Return the [X, Y] coordinate for the center point of the cell that contains the specified text.  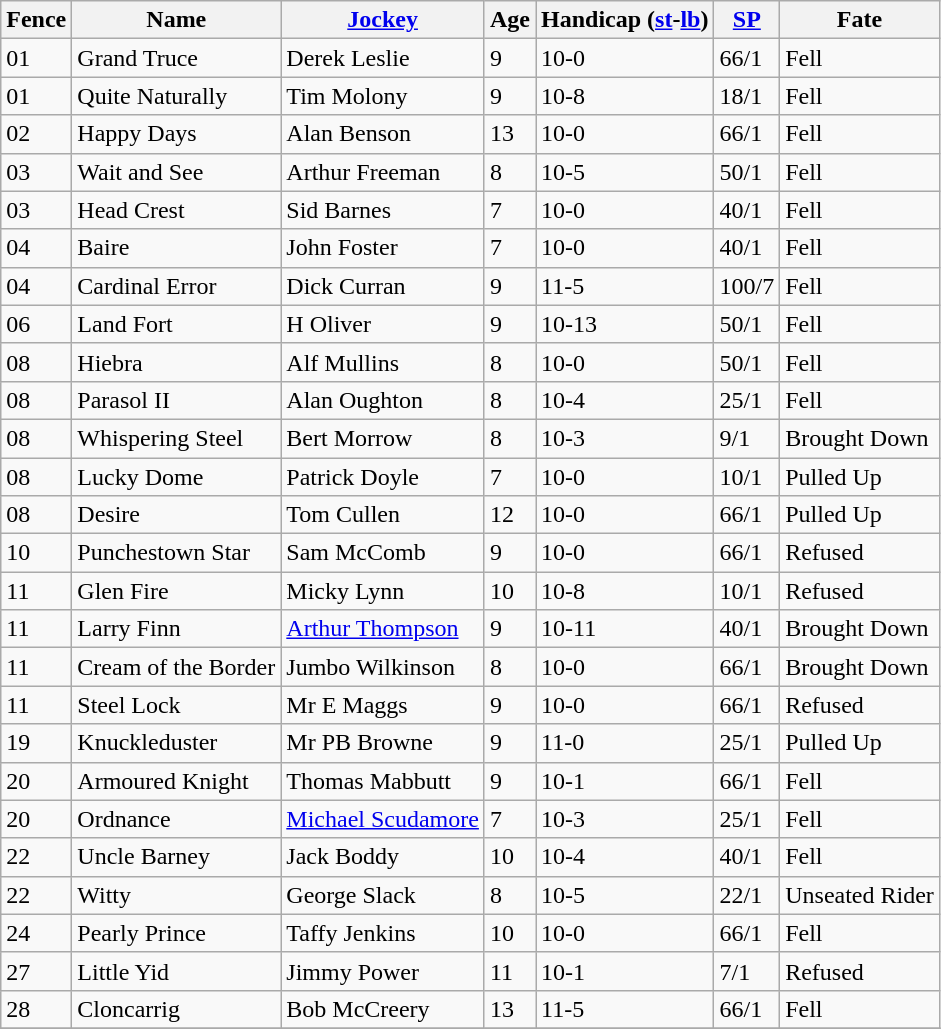
Alan Oughton [383, 400]
Arthur Thompson [383, 629]
Unseated Rider [860, 895]
H Oliver [383, 324]
Grand Truce [176, 58]
Happy Days [176, 134]
27 [36, 971]
Little Yid [176, 971]
Desire [176, 515]
Thomas Mabbutt [383, 781]
Fence [36, 20]
Head Crest [176, 210]
Name [176, 20]
Steel Lock [176, 705]
Jimmy Power [383, 971]
Taffy Jenkins [383, 933]
Uncle Barney [176, 857]
Witty [176, 895]
Whispering Steel [176, 438]
Parasol II [176, 400]
Arthur Freeman [383, 172]
Mr PB Browne [383, 743]
SP [747, 20]
100/7 [747, 286]
Punchestown Star [176, 553]
Age [510, 20]
Armoured Knight [176, 781]
Sid Barnes [383, 210]
11-0 [625, 743]
Ordnance [176, 819]
Baire [176, 248]
19 [36, 743]
9/1 [747, 438]
Tim Molony [383, 96]
18/1 [747, 96]
Tom Cullen [383, 515]
02 [36, 134]
Michael Scudamore [383, 819]
Alf Mullins [383, 362]
Wait and See [176, 172]
24 [36, 933]
Mr E Maggs [383, 705]
Bob McCreery [383, 1009]
Patrick Doyle [383, 477]
Larry Finn [176, 629]
Jack Boddy [383, 857]
Sam McComb [383, 553]
Alan Benson [383, 134]
Handicap (st-lb) [625, 20]
10-13 [625, 324]
Quite Naturally [176, 96]
Bert Morrow [383, 438]
Lucky Dome [176, 477]
Pearly Prince [176, 933]
12 [510, 515]
Fate [860, 20]
Cream of the Border [176, 667]
28 [36, 1009]
Land Fort [176, 324]
22/1 [747, 895]
Cloncarrig [176, 1009]
06 [36, 324]
Dick Curran [383, 286]
7/1 [747, 971]
George Slack [383, 895]
Jockey [383, 20]
Knuckleduster [176, 743]
Hiebra [176, 362]
Derek Leslie [383, 58]
Cardinal Error [176, 286]
Jumbo Wilkinson [383, 667]
Glen Fire [176, 591]
10-11 [625, 629]
Micky Lynn [383, 591]
John Foster [383, 248]
